Provide the [X, Y] coordinate of the cell's center where the given text is located.  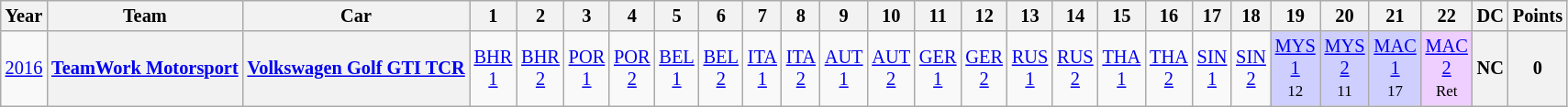
13 [1029, 16]
16 [1169, 16]
RUS2 [1075, 69]
0 [1538, 69]
SIN2 [1251, 69]
THA2 [1169, 69]
9 [844, 16]
11 [938, 16]
POR1 [587, 69]
MAC2Ret [1447, 69]
18 [1251, 16]
Team [145, 16]
AUT2 [891, 69]
21 [1395, 16]
RUS1 [1029, 69]
GER2 [984, 69]
8 [801, 16]
3 [587, 16]
14 [1075, 16]
SIN1 [1213, 69]
Year [24, 16]
19 [1296, 16]
2016 [24, 69]
MAC117 [1395, 69]
AUT1 [844, 69]
4 [631, 16]
DC [1490, 16]
10 [891, 16]
Points [1538, 16]
BHR2 [540, 69]
15 [1122, 16]
22 [1447, 16]
THA1 [1122, 69]
7 [762, 16]
1 [494, 16]
2 [540, 16]
17 [1213, 16]
6 [721, 16]
20 [1345, 16]
BHR1 [494, 69]
ITA2 [801, 69]
5 [676, 16]
GER1 [938, 69]
12 [984, 16]
TeamWork Motorsport [145, 69]
NC [1490, 69]
Car [356, 16]
MYS112 [1296, 69]
BEL2 [721, 69]
POR2 [631, 69]
MYS211 [1345, 69]
ITA1 [762, 69]
Volkswagen Golf GTI TCR [356, 69]
BEL1 [676, 69]
